Output the [X, Y] coordinate of the center of the cell containing the given text.  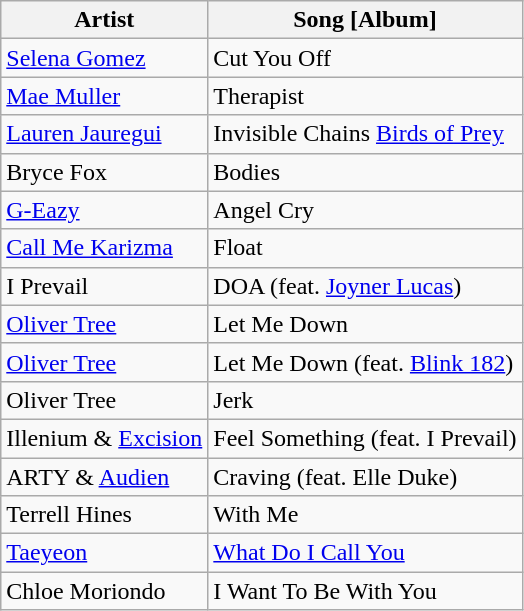
Lauren Jauregui [104, 134]
Feel Something (feat. I Prevail) [365, 438]
Jerk [365, 400]
Song [Album] [365, 20]
Bryce Fox [104, 172]
Chloe Moriondo [104, 591]
Let Me Down (feat. Blink 182) [365, 362]
Selena Gomez [104, 58]
Let Me Down [365, 324]
With Me [365, 515]
Float [365, 248]
G-Eazy [104, 210]
Mae Muller [104, 96]
Taeyeon [104, 553]
DOA (feat. Joyner Lucas) [365, 286]
Craving (feat. Elle Duke) [365, 477]
Artist [104, 20]
Call Me Karizma [104, 248]
I Want To Be With You [365, 591]
Invisible Chains Birds of Prey [365, 134]
What Do I Call You [365, 553]
Angel Cry [365, 210]
Terrell Hines [104, 515]
Illenium & Excision [104, 438]
I Prevail [104, 286]
Bodies [365, 172]
ARTY & Audien [104, 477]
Cut You Off [365, 58]
Therapist [365, 96]
